Detect which cell encompasses the target text, then output its [X, Y] center coordinate. 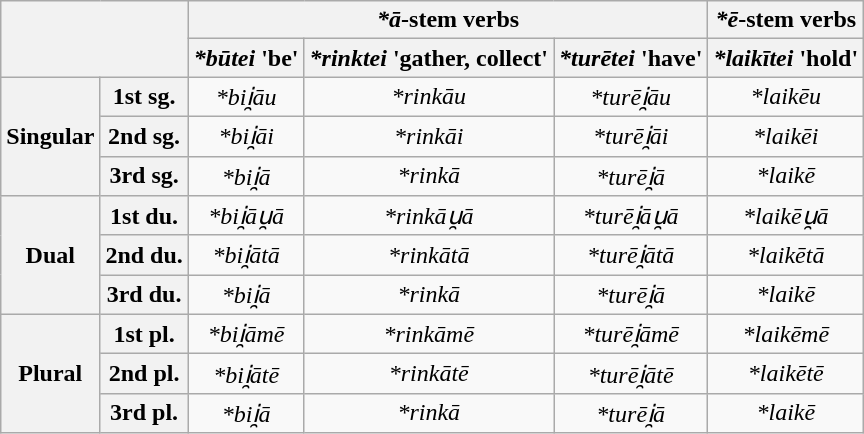
*bii̯ātā [246, 255]
*turēi̯āu̯ā [631, 216]
*rinkātē [428, 374]
Plural [50, 374]
*rinktei 'gather, collect' [428, 58]
*laikītei 'hold' [786, 58]
*bii̯ātē [246, 374]
1st du. [144, 216]
*bii̯āu̯ā [246, 216]
3rd pl. [144, 413]
2nd sg. [144, 136]
*rinkāi [428, 136]
*ā-stem verbs [448, 20]
2nd pl. [144, 374]
Singular [50, 136]
*laikēu [786, 97]
*rinkāmē [428, 334]
*laikēu̯ā [786, 216]
Dual [50, 256]
*turēi̯āu [631, 97]
*bii̯āmē [246, 334]
*turēi̯ātā [631, 255]
*turēi̯ātē [631, 374]
*bii̯āu [246, 97]
*laikēmē [786, 334]
*rinkāu [428, 97]
2nd du. [144, 255]
3rd du. [144, 295]
*laikēi [786, 136]
1st pl. [144, 334]
*turēi̯āi [631, 136]
*ē-stem verbs [786, 20]
1st sg. [144, 97]
3rd sg. [144, 176]
*turēi̯āmē [631, 334]
*būtei 'be' [246, 58]
*rinkāu̯ā [428, 216]
*bii̯āi [246, 136]
*laikētē [786, 374]
*rinkātā [428, 255]
*turētei 'have' [631, 58]
*laikētā [786, 255]
